Find where the given text appears and provide that cell's center as [x, y] coordinate. 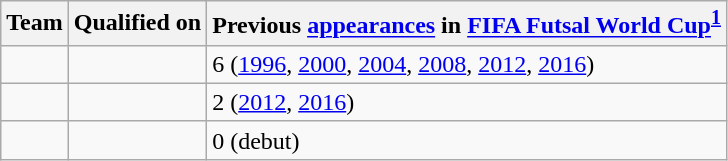
Team [35, 24]
2 (2012, 2016) [467, 102]
Previous appearances in FIFA Futsal World Cup1 [467, 24]
6 (1996, 2000, 2004, 2008, 2012, 2016) [467, 64]
Qualified on [137, 24]
0 (debut) [467, 140]
